Provide the (X, Y) coordinate of the cell's center where the given text is located.  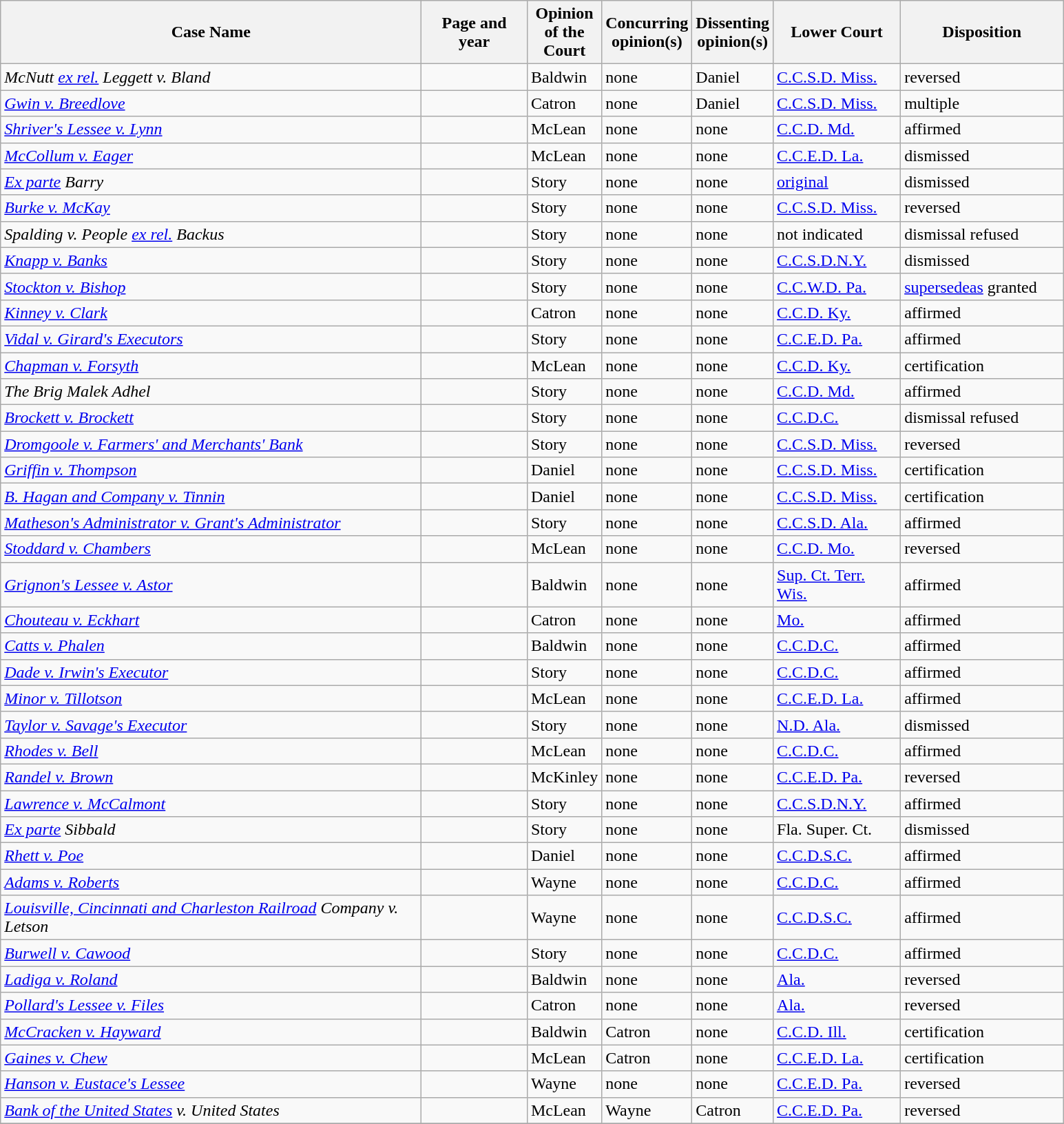
Taylor v. Savage's Executor (211, 725)
Chapman v. Forsyth (211, 366)
McNutt ex rel. Leggett v. Bland (211, 77)
Adams v. Roberts (211, 882)
Matheson's Administrator v. Grant's Administrator (211, 523)
N.D. Ala. (837, 725)
Dissenting opinion(s) (733, 32)
Burwell v. Cawood (211, 953)
B. Hagan and Company v. Tinnin (211, 497)
Shriver's Lessee v. Lynn (211, 129)
Kinney v. Clark (211, 313)
Randel v. Brown (211, 777)
Pollard's Lessee v. Files (211, 1006)
Fla. Super. Ct. (837, 830)
C.C.W.D. Pa. (837, 287)
not indicated (837, 234)
C.C.D. Ill. (837, 1032)
Mo. (837, 620)
C.C.S.D. Ala. (837, 523)
Concurring opinion(s) (647, 32)
supersedeas granted (982, 287)
Grignon's Lessee v. Astor (211, 584)
Lower Court (837, 32)
Stoddard v. Chambers (211, 549)
Case Name (211, 32)
Gaines v. Chew (211, 1058)
Burke v. McKay (211, 208)
Sup. Ct. Terr. Wis. (837, 584)
Gwin v. Breedlove (211, 103)
Rhett v. Poe (211, 856)
multiple (982, 103)
McKinley (564, 777)
Lawrence v. McCalmont (211, 804)
Stockton v. Bishop (211, 287)
Vidal v. Girard's Executors (211, 339)
original (837, 182)
Ladiga v. Roland (211, 979)
Rhodes v. Bell (211, 751)
Hanson v. Eustace's Lessee (211, 1084)
Spalding v. People ex rel. Backus (211, 234)
Disposition (982, 32)
C.C.D. Mo. (837, 549)
McCollum v. Eager (211, 156)
The Brig Malek Adhel (211, 392)
Louisville, Cincinnati and Charleston Railroad Company v. Letson (211, 917)
Griffin v. Thompson (211, 470)
Minor v. Tillotson (211, 698)
Bank of the United States v. United States (211, 1110)
Knapp v. Banks (211, 260)
McCracken v. Hayward (211, 1032)
Dade v. Irwin's Executor (211, 672)
Page and year (474, 32)
Brockett v. Brockett (211, 418)
Opinion of the Court (564, 32)
Ex parte Barry (211, 182)
Dromgoole v. Farmers' and Merchants' Bank (211, 444)
Ex parte Sibbald (211, 830)
Catts v. Phalen (211, 646)
Chouteau v. Eckhart (211, 620)
